Output the (X, Y) coordinate of the center of the cell containing the given text.  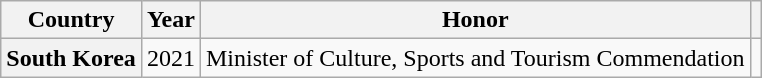
Year (170, 20)
Country (72, 20)
2021 (170, 58)
South Korea (72, 58)
Minister of Culture, Sports and Tourism Commendation (475, 58)
Honor (475, 20)
